Return (X, Y) of the center of cell containing provided text 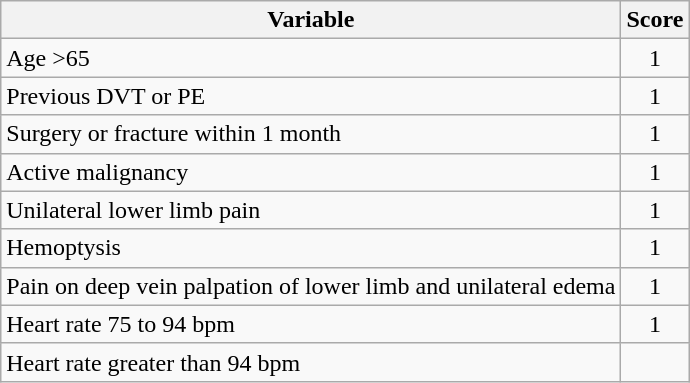
Previous DVT or PE (311, 96)
Heart rate 75 to 94 bpm (311, 324)
Pain on deep vein palpation of lower limb and unilateral edema (311, 286)
Age >65 (311, 58)
Hemoptysis (311, 248)
Surgery or fracture within 1 month (311, 134)
Active malignancy (311, 172)
Heart rate greater than 94 bpm (311, 362)
Unilateral lower limb pain (311, 210)
Variable (311, 20)
Score (655, 20)
